Search for the cell housing the specified text and yield its (x, y) center coordinate. 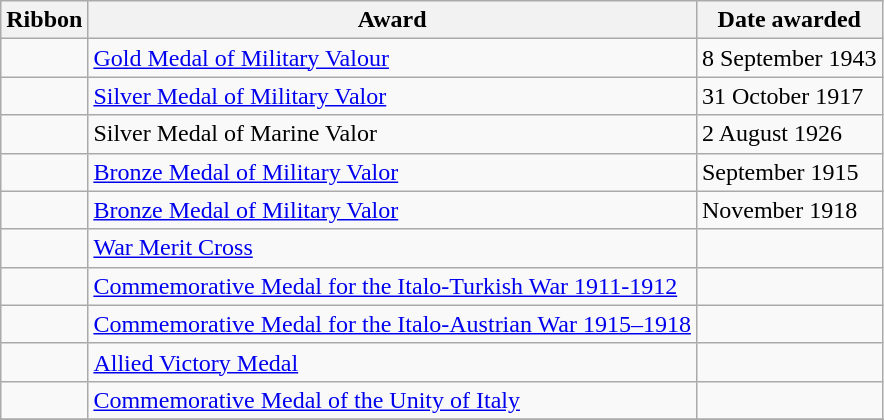
31 October 1917 (789, 96)
Commemorative Medal for the Italo-Turkish War 1911-1912 (392, 286)
Date awarded (789, 20)
Gold Medal of Military Valour (392, 58)
November 1918 (789, 210)
War Merit Cross (392, 248)
Commemorative Medal of the Unity of Italy (392, 400)
September 1915 (789, 172)
8 September 1943 (789, 58)
Award (392, 20)
2 August 1926 (789, 134)
Silver Medal of Military Valor (392, 96)
Silver Medal of Marine Valor (392, 134)
Commemorative Medal for the Italo-Austrian War 1915–1918 (392, 324)
Allied Victory Medal (392, 362)
Ribbon (44, 20)
